Find where the given text appears and provide that cell's center as (X, Y) coordinate. 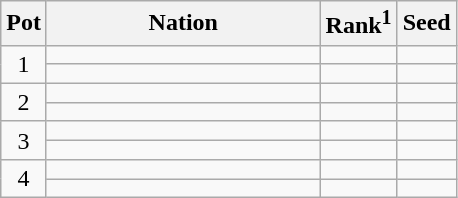
2 (24, 102)
3 (24, 140)
Nation (183, 24)
Pot (24, 24)
1 (24, 64)
4 (24, 178)
Rank1 (358, 24)
Seed (426, 24)
